Provide the (X, Y) coordinate of the cell's center where the given text is located.  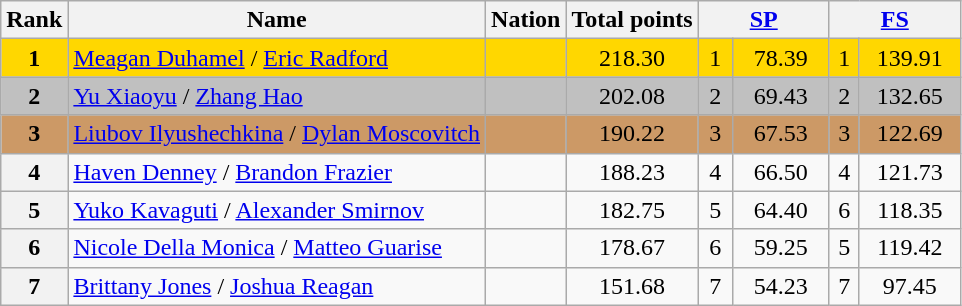
Name (277, 20)
69.43 (780, 96)
59.25 (780, 248)
97.45 (910, 286)
178.67 (632, 248)
66.50 (780, 172)
139.91 (910, 58)
122.69 (910, 134)
Rank (34, 20)
218.30 (632, 58)
121.73 (910, 172)
Yu Xiaoyu / Zhang Hao (277, 96)
Yuko Kavaguti / Alexander Smirnov (277, 210)
FS (894, 20)
182.75 (632, 210)
64.40 (780, 210)
Liubov Ilyushechkina / Dylan Moscovitch (277, 134)
119.42 (910, 248)
54.23 (780, 286)
78.39 (780, 58)
Haven Denney / Brandon Frazier (277, 172)
Meagan Duhamel / Eric Radford (277, 58)
190.22 (632, 134)
132.65 (910, 96)
Nation (526, 20)
Brittany Jones / Joshua Reagan (277, 286)
118.35 (910, 210)
Nicole Della Monica / Matteo Guarise (277, 248)
188.23 (632, 172)
Total points (632, 20)
202.08 (632, 96)
151.68 (632, 286)
67.53 (780, 134)
SP (764, 20)
